Detect which cell encompasses the target text, then output its [x, y] center coordinate. 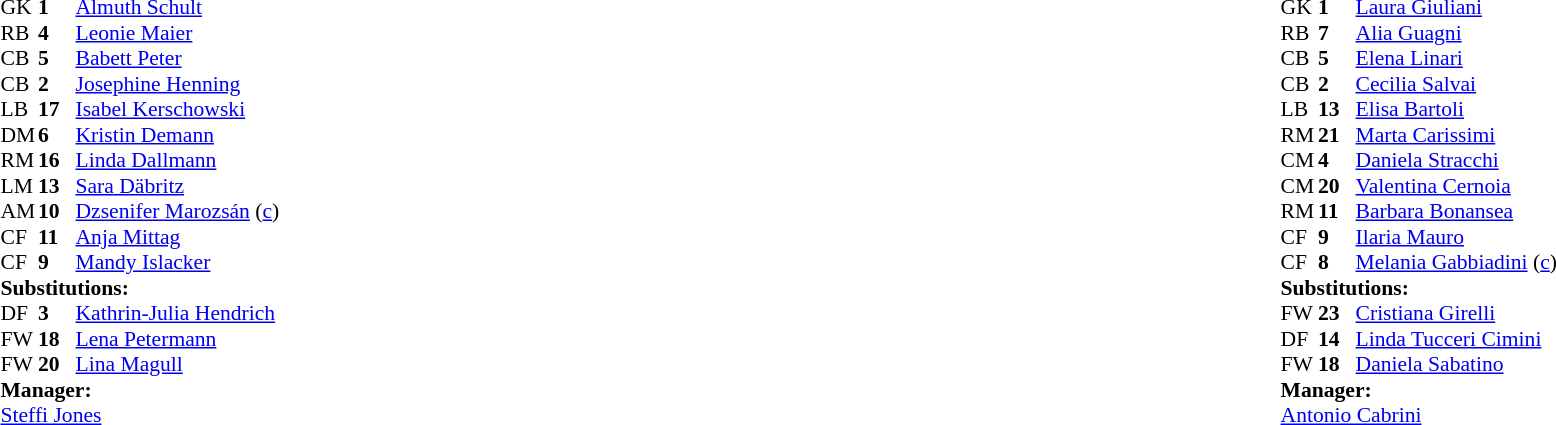
Kathrin-Julia Hendrich [178, 313]
Substitutions: [140, 288]
Leonie Maier [178, 33]
Manager: [140, 390]
3 [57, 313]
LM [19, 186]
Dzsenifer Marozsán (c) [178, 211]
Babett Peter [178, 59]
Lena Petermann [178, 339]
23 [1337, 313]
Linda Dallmann [178, 161]
21 [1337, 135]
Josephine Henning [178, 84]
8 [1337, 263]
DM [19, 135]
16 [57, 161]
Mandy Islacker [178, 263]
Kristin Demann [178, 135]
10 [57, 211]
7 [1337, 33]
AM [19, 211]
6 [57, 135]
Lina Magull [178, 365]
17 [57, 109]
Sara Däbritz [178, 186]
Isabel Kerschowski [178, 109]
Anja Mittag [178, 237]
14 [1337, 339]
